Extract the (X, Y) coordinate from the center of the cell holding the provided text.  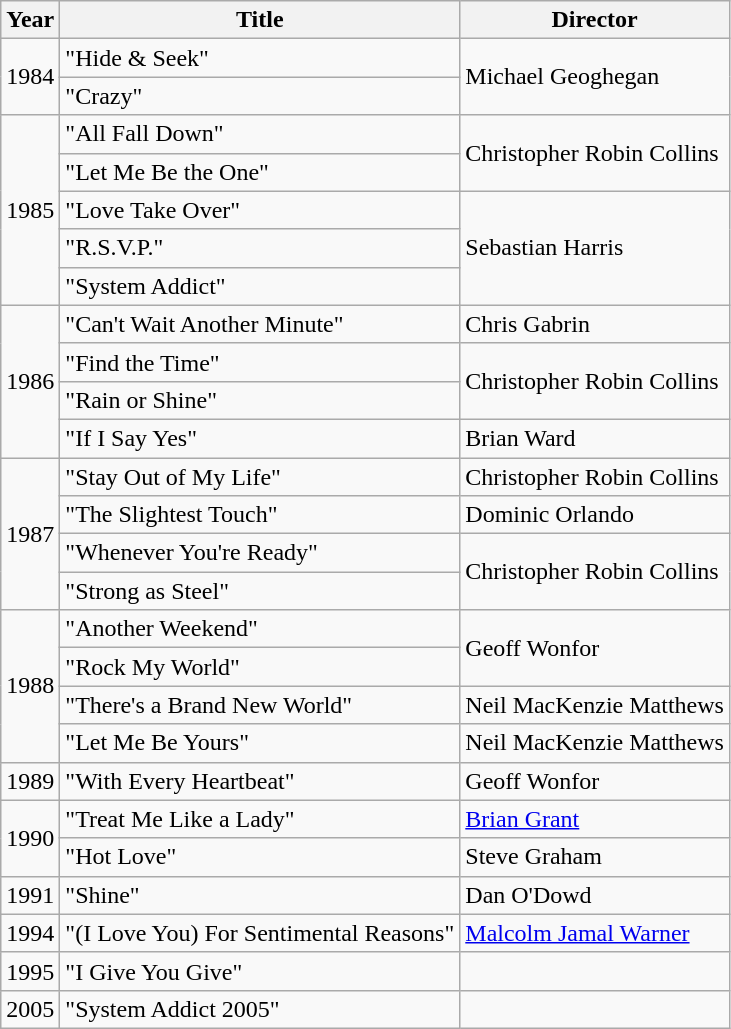
"Another Weekend" (260, 629)
"Let Me Be Yours" (260, 743)
"R.S.V.P." (260, 248)
"Rock My World" (260, 667)
"System Addict 2005" (260, 1009)
"Stay Out of My Life" (260, 477)
1991 (30, 895)
Brian Ward (595, 438)
1984 (30, 77)
"All Fall Down" (260, 134)
Year (30, 20)
Chris Gabrin (595, 324)
1985 (30, 210)
"Crazy" (260, 96)
1988 (30, 686)
"Love Take Over" (260, 210)
Title (260, 20)
Steve Graham (595, 857)
1989 (30, 781)
1987 (30, 534)
"(I Love You) For Sentimental Reasons" (260, 933)
Sebastian Harris (595, 248)
"Let Me Be the One" (260, 172)
"Treat Me Like a Lady" (260, 819)
2005 (30, 1009)
1986 (30, 381)
Dan O'Dowd (595, 895)
"Whenever You're Ready" (260, 553)
1990 (30, 838)
Malcolm Jamal Warner (595, 933)
Dominic Orlando (595, 515)
"I Give You Give" (260, 971)
"Shine" (260, 895)
"The Slightest Touch" (260, 515)
"There's a Brand New World" (260, 705)
Director (595, 20)
Brian Grant (595, 819)
"With Every Heartbeat" (260, 781)
"Hide & Seek" (260, 58)
"Find the Time" (260, 362)
1994 (30, 933)
1995 (30, 971)
"Can't Wait Another Minute" (260, 324)
"Rain or Shine" (260, 400)
"Strong as Steel" (260, 591)
"If I Say Yes" (260, 438)
"Hot Love" (260, 857)
"System Addict" (260, 286)
Michael Geoghegan (595, 77)
